Pinpoint the cell where the given text exists, returning its [x, y] midpoint coordinate. 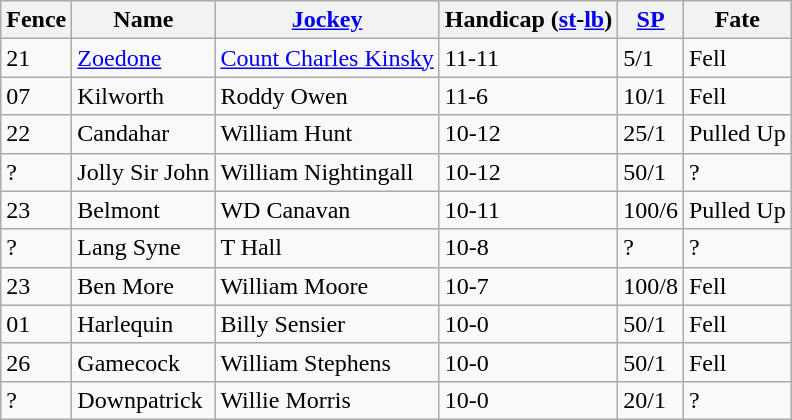
01 [36, 324]
26 [36, 362]
Ben More [144, 286]
Lang Syne [144, 248]
11-11 [528, 58]
Downpatrick [144, 400]
Billy Sensier [327, 324]
20/1 [651, 400]
Handicap (st-lb) [528, 20]
Kilworth [144, 96]
Count Charles Kinsky [327, 58]
Fate [737, 20]
Roddy Owen [327, 96]
10-8 [528, 248]
100/6 [651, 210]
Gamecock [144, 362]
100/8 [651, 286]
WD Canavan [327, 210]
Harlequin [144, 324]
10/1 [651, 96]
T Hall [327, 248]
10-7 [528, 286]
SP [651, 20]
07 [36, 96]
William Nightingall [327, 172]
22 [36, 134]
Zoedone [144, 58]
Candahar [144, 134]
5/1 [651, 58]
William Hunt [327, 134]
Jockey [327, 20]
William Moore [327, 286]
William Stephens [327, 362]
Willie Morris [327, 400]
10-11 [528, 210]
25/1 [651, 134]
Belmont [144, 210]
Jolly Sir John [144, 172]
Name [144, 20]
Fence [36, 20]
11-6 [528, 96]
21 [36, 58]
